Provide the (x, y) coordinate of the cell's center where the given text is located.  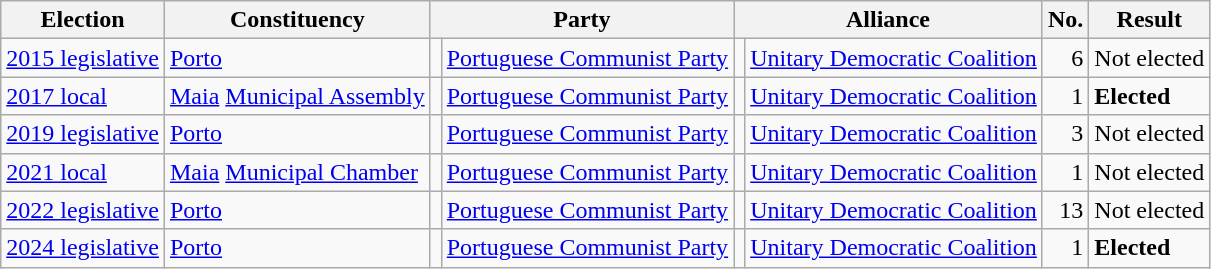
2017 local (83, 96)
No. (1065, 20)
Election (83, 20)
Result (1150, 20)
13 (1065, 210)
2015 legislative (83, 58)
3 (1065, 134)
Maia Municipal Chamber (297, 172)
Alliance (888, 20)
Constituency (297, 20)
2019 legislative (83, 134)
2024 legislative (83, 248)
2022 legislative (83, 210)
Maia Municipal Assembly (297, 96)
2021 local (83, 172)
6 (1065, 58)
Party (582, 20)
